Extract the [X, Y] coordinate from the center of the cell holding the provided text.  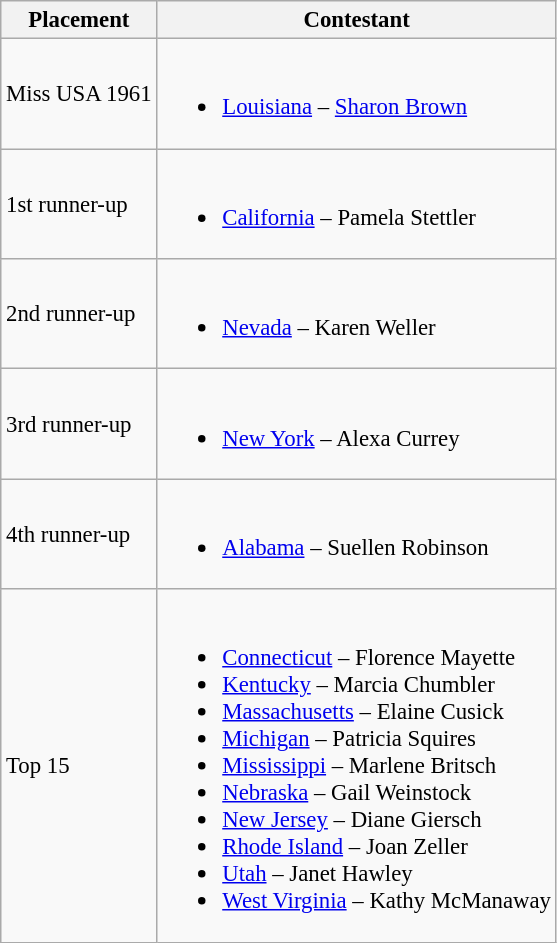
Nevada – Karen Weller [356, 314]
Top 15 [79, 766]
New York – Alexa Currey [356, 424]
California – Pamela Stettler [356, 204]
Alabama – Suellen Robinson [356, 534]
Miss USA 1961 [79, 94]
1st runner-up [79, 204]
Contestant [356, 20]
Placement [79, 20]
Louisiana – Sharon Brown [356, 94]
2nd runner-up [79, 314]
4th runner-up [79, 534]
3rd runner-up [79, 424]
